Return [x, y] of the center of cell containing provided text 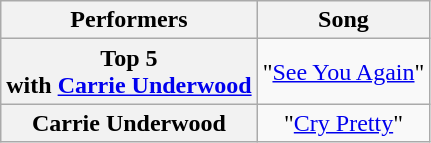
"Cry Pretty" [344, 123]
Top 5with Carrie Underwood [129, 72]
"See You Again" [344, 72]
Song [344, 20]
Performers [129, 20]
Carrie Underwood [129, 123]
